Return the [x, y] coordinate for the center point of the cell that contains the specified text.  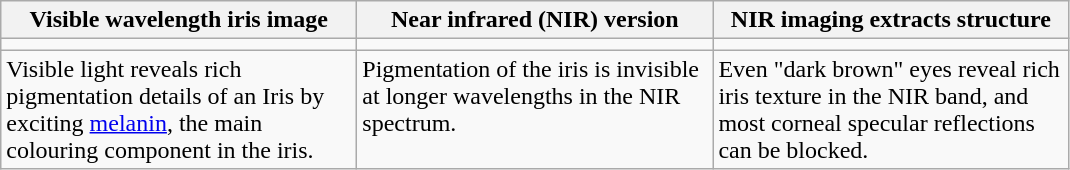
Even "dark brown" eyes reveal rich iris texture in the NIR band, and most corneal specular reflections can be blocked. [891, 110]
Pigmentation of the iris is invisible at longer wavelengths in the NIR spectrum. [535, 110]
Visible light reveals rich pigmentation details of an Iris by exciting melanin, the main colouring component in the iris. [179, 110]
Visible wavelength iris image [179, 20]
NIR imaging extracts structure [891, 20]
Near infrared (NIR) version [535, 20]
